From the cell containing the given text, extract its center point as [x, y] coordinate. 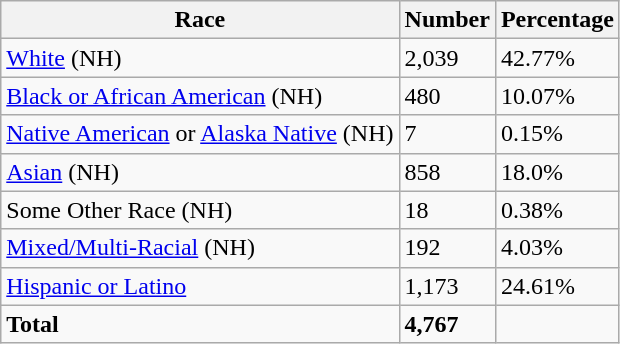
White (NH) [200, 58]
4.03% [557, 248]
Total [200, 324]
0.15% [557, 134]
7 [447, 134]
24.61% [557, 286]
192 [447, 248]
480 [447, 96]
Percentage [557, 20]
42.77% [557, 58]
Native American or Alaska Native (NH) [200, 134]
Mixed/Multi-Racial (NH) [200, 248]
Black or African American (NH) [200, 96]
4,767 [447, 324]
10.07% [557, 96]
Some Other Race (NH) [200, 210]
2,039 [447, 58]
Number [447, 20]
Asian (NH) [200, 172]
1,173 [447, 286]
858 [447, 172]
18.0% [557, 172]
Race [200, 20]
0.38% [557, 210]
Hispanic or Latino [200, 286]
18 [447, 210]
